Detect which cell encompasses the target text, then output its (X, Y) center coordinate. 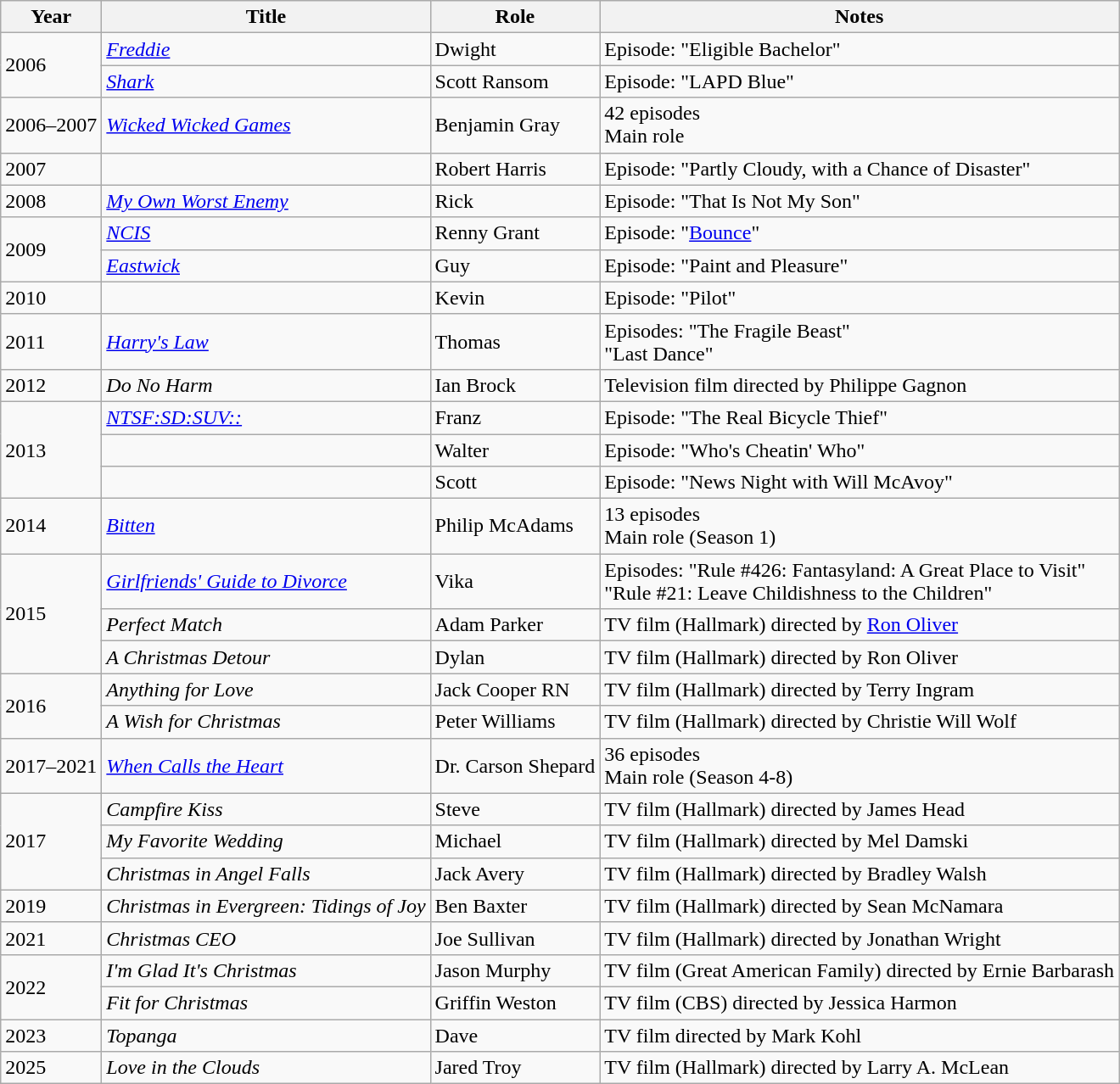
2009 (51, 249)
2012 (51, 385)
Title (266, 17)
TV film (Hallmark) directed by Sean McNamara (860, 906)
Griffin Weston (515, 1003)
Freddie (266, 49)
2017 (51, 841)
Episode: "Pilot" (860, 298)
Eastwick (266, 265)
Bitten (266, 526)
2019 (51, 906)
Year (51, 17)
Scott (515, 483)
Topanga (266, 1036)
Episodes: "The Fragile Beast" "Last Dance" (860, 341)
Jason Murphy (515, 970)
Role (515, 17)
Shark (266, 81)
2015 (51, 614)
TV film (Hallmark) directed by Bradley Walsh (860, 874)
When Calls the Heart (266, 765)
13 episodes Main role (Season 1) (860, 526)
2007 (51, 169)
TV film (Great American Family) directed by Ernie Barbarash (860, 970)
TV film (CBS) directed by Jessica Harmon (860, 1003)
Michael (515, 841)
NCIS (266, 233)
I'm Glad It's Christmas (266, 970)
TV film (Hallmark) directed by Terry Ingram (860, 690)
Robert Harris (515, 169)
Episode: "Paint and Pleasure" (860, 265)
Episodes: "Rule #426: Fantasyland: A Great Place to Visit" "Rule #21: Leave Childishness to the Children" (860, 582)
2008 (51, 201)
2011 (51, 341)
Christmas in Evergreen: Tidings of Joy (266, 906)
Episode: "That Is Not My Son" (860, 201)
Girlfriends' Guide to Divorce (266, 582)
Campfire Kiss (266, 809)
A Christmas Detour (266, 657)
My Favorite Wedding (266, 841)
2014 (51, 526)
2017–2021 (51, 765)
TV film (Hallmark) directed by Mel Damski (860, 841)
Wicked Wicked Games (266, 126)
Dr. Carson Shepard (515, 765)
TV film (Hallmark) directed by Jonathan Wright (860, 938)
Christmas CEO (266, 938)
2006 (51, 65)
Episode: "LAPD Blue" (860, 81)
Scott Ransom (515, 81)
Fit for Christmas (266, 1003)
2022 (51, 986)
2025 (51, 1068)
Do No Harm (266, 385)
A Wish for Christmas (266, 722)
Television film directed by Philippe Gagnon (860, 385)
TV film (Hallmark) directed by Christie Will Wolf (860, 722)
Guy (515, 265)
36 episodes Main role (Season 4-8) (860, 765)
TV film (Hallmark) directed by Larry A. McLean (860, 1068)
2006–2007 (51, 126)
Christmas in Angel Falls (266, 874)
Philip McAdams (515, 526)
Anything for Love (266, 690)
2010 (51, 298)
Ben Baxter (515, 906)
Harry's Law (266, 341)
Dwight (515, 49)
Thomas (515, 341)
Franz (515, 417)
Kevin (515, 298)
Vika (515, 582)
TV film (Hallmark) directed by James Head (860, 809)
NTSF:SD:SUV:: (266, 417)
Dave (515, 1036)
42 episodes Main role (860, 126)
Episode: "Eligible Bachelor" (860, 49)
Jack Cooper RN (515, 690)
Jared Troy (515, 1068)
Episode: "The Real Bicycle Thief" (860, 417)
Walter (515, 450)
Renny Grant (515, 233)
TV film directed by Mark Kohl (860, 1036)
2016 (51, 706)
Love in the Clouds (266, 1068)
Steve (515, 809)
Peter Williams (515, 722)
Jack Avery (515, 874)
Rick (515, 201)
Ian Brock (515, 385)
Benjamin Gray (515, 126)
Episode: "Partly Cloudy, with a Chance of Disaster" (860, 169)
Joe Sullivan (515, 938)
2023 (51, 1036)
Dylan (515, 657)
Episode: "Who's Cheatin' Who" (860, 450)
My Own Worst Enemy (266, 201)
2013 (51, 450)
Adam Parker (515, 625)
Episode: "Bounce" (860, 233)
Perfect Match (266, 625)
Episode: "News Night with Will McAvoy" (860, 483)
2021 (51, 938)
Notes (860, 17)
